Determine the (x, y) coordinate at the center of the cell enclosing the given text.  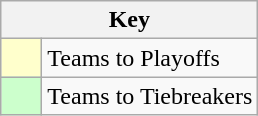
Key (130, 20)
Teams to Playoffs (150, 58)
Teams to Tiebreakers (150, 96)
